Return the [x, y] coordinate for the center point of the cell that contains the specified text.  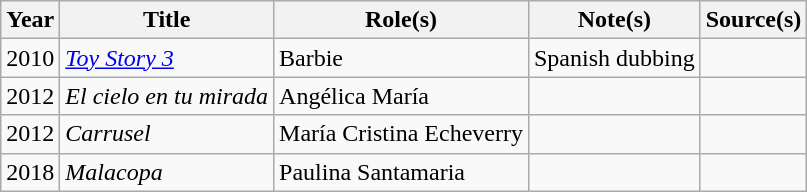
El cielo en tu mirada [167, 96]
Angélica María [402, 96]
Note(s) [614, 20]
2010 [30, 58]
Source(s) [754, 20]
Barbie [402, 58]
Spanish dubbing [614, 58]
Malacopa [167, 172]
Title [167, 20]
Toy Story 3 [167, 58]
2018 [30, 172]
Carrusel [167, 134]
Role(s) [402, 20]
Paulina Santamaria [402, 172]
Year [30, 20]
María Cristina Echeverry [402, 134]
